Return the [X, Y] coordinate for the center point of the cell that contains the specified text.  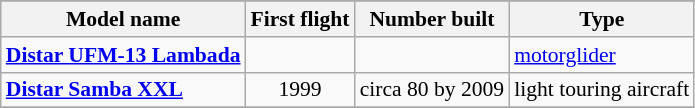
Distar UFM-13 Lambada [124, 55]
Model name [124, 19]
Type [602, 19]
1999 [300, 90]
motorglider [602, 55]
First flight [300, 19]
Number built [432, 19]
Distar Samba XXL [124, 90]
circa 80 by 2009 [432, 90]
light touring aircraft [602, 90]
